Locate the cell with the specified text and output its [X, Y] center coordinate. 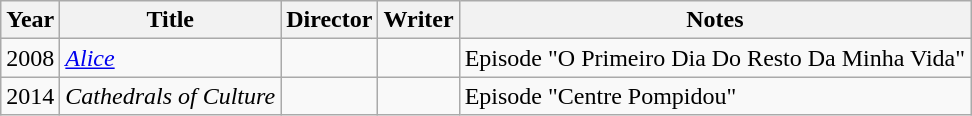
Episode "Centre Pompidou" [714, 96]
Year [30, 20]
2014 [30, 96]
2008 [30, 58]
Notes [714, 20]
Alice [170, 58]
Director [330, 20]
Cathedrals of Culture [170, 96]
Episode "O Primeiro Dia Do Resto Da Minha Vida" [714, 58]
Writer [418, 20]
Title [170, 20]
